Return [X, Y] of the center of cell containing provided text 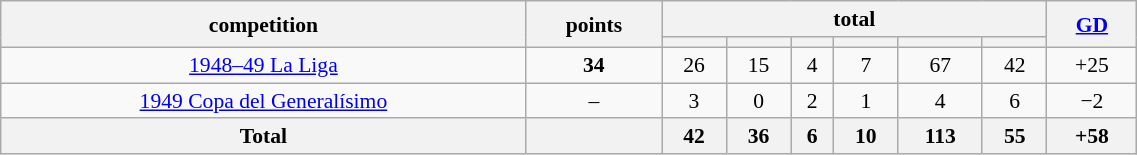
15 [758, 65]
0 [758, 101]
7 [866, 65]
2 [812, 101]
67 [940, 65]
26 [694, 65]
55 [1014, 136]
1 [866, 101]
36 [758, 136]
−2 [1092, 101]
competition [264, 24]
34 [594, 65]
points [594, 24]
3 [694, 101]
+58 [1092, 136]
1948–49 La Liga [264, 65]
GD [1092, 24]
– [594, 101]
Total [264, 136]
1949 Copa del Generalísimo [264, 101]
113 [940, 136]
+25 [1092, 65]
total [854, 19]
10 [866, 136]
